Scan for the cell matching the given text and deliver its (X, Y) coordinate at center. 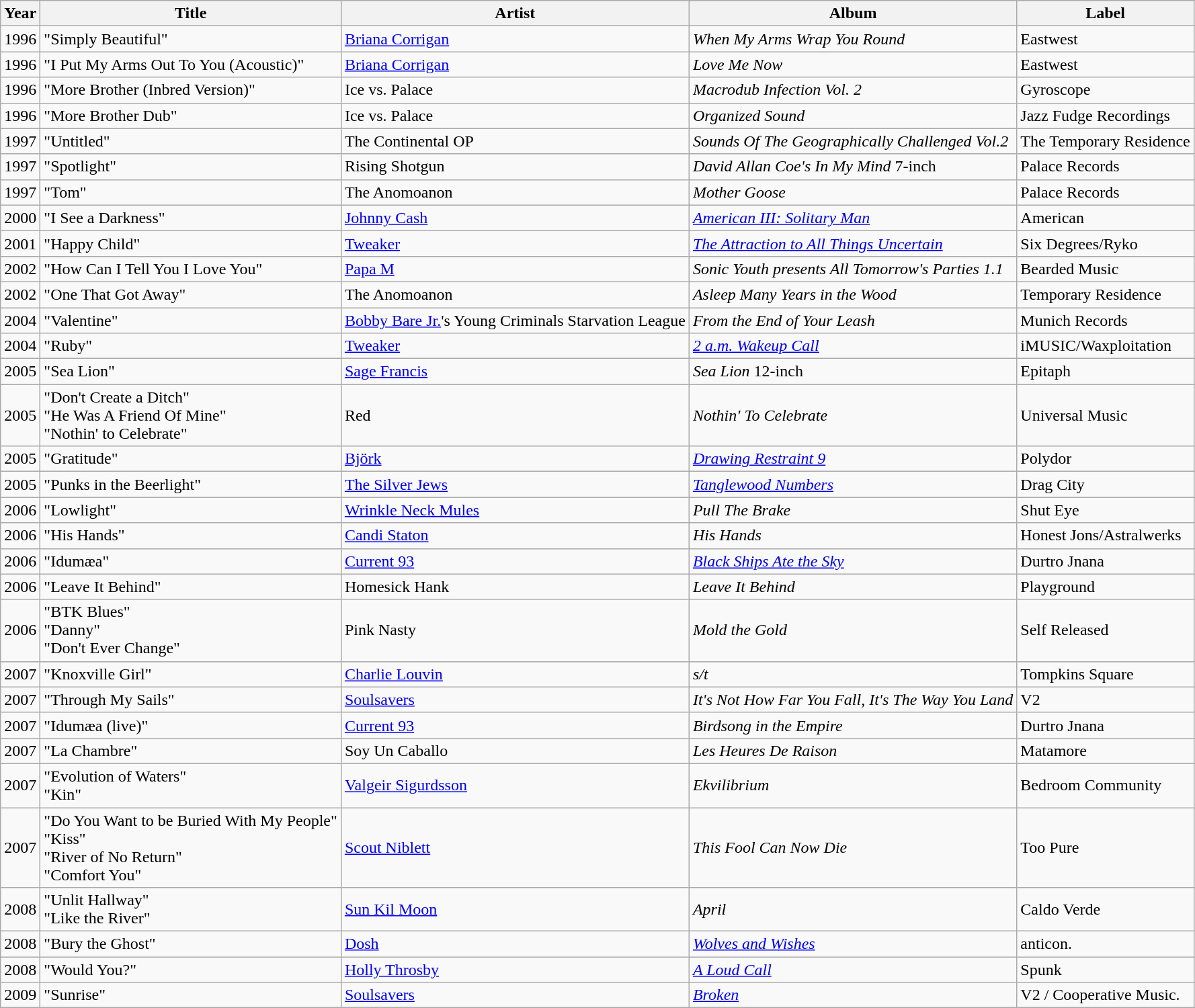
Mold the Gold (852, 630)
Epitaph (1106, 372)
"How Can I Tell You I Love You" (191, 269)
"Ruby" (191, 346)
Tompkins Square (1106, 674)
Universal Music (1106, 415)
"Don't Create a Ditch""He Was A Friend Of Mine""Nothin' to Celebrate" (191, 415)
Macrodub Infection Vol. 2 (852, 90)
Tanglewood Numbers (852, 485)
Bobby Bare Jr.'s Young Criminals Starvation League (515, 321)
Charlie Louvin (515, 674)
Artist (515, 13)
"Do You Want to be Buried With My People""Kiss""River of No Return""Comfort You" (191, 848)
Johnny Cash (515, 218)
Björk (515, 459)
Album (852, 13)
American (1106, 218)
V2 (1106, 700)
"Spotlight" (191, 167)
Title (191, 13)
Dosh (515, 944)
When My Arms Wrap You Round (852, 39)
This Fool Can Now Die (852, 848)
Holly Throsby (515, 970)
Nothin' To Celebrate (852, 415)
Mother Goose (852, 192)
2 a.m. Wakeup Call (852, 346)
"Valentine" (191, 321)
Too Pure (1106, 848)
Drawing Restraint 9 (852, 459)
"Untitled" (191, 141)
Les Heures De Raison (852, 751)
2009 (20, 995)
"Idumæa (live)" (191, 725)
Sage Francis (515, 372)
Drag City (1106, 485)
s/t (852, 674)
V2 / Cooperative Music. (1106, 995)
A Loud Call (852, 970)
"I Put My Arms Out To You (Acoustic)" (191, 65)
Matamore (1106, 751)
"Simply Beautiful" (191, 39)
iMUSIC/Waxploitation (1106, 346)
anticon. (1106, 944)
American III: Solitary Man (852, 218)
"La Chambre" (191, 751)
Papa M (515, 269)
Soy Un Caballo (515, 751)
It's Not How Far You Fall, It's The Way You Land (852, 700)
Honest Jons/Astralwerks (1106, 536)
Bearded Music (1106, 269)
Leave It Behind (852, 587)
Year (20, 13)
The Attraction to All Things Uncertain (852, 243)
"Happy Child" (191, 243)
"Tom" (191, 192)
"Lowlight" (191, 510)
Temporary Residence (1106, 294)
Self Released (1106, 630)
"Through My Sails" (191, 700)
"Gratitude" (191, 459)
"Bury the Ghost" (191, 944)
Ekvilibrium (852, 785)
"More Brother (Inbred Version)" (191, 90)
Broken (852, 995)
Red (515, 415)
Sea Lion 12-inch (852, 372)
"More Brother Dub" (191, 116)
"Evolution of Waters""Kin" (191, 785)
Homesick Hank (515, 587)
Gyroscope (1106, 90)
Shut Eye (1106, 510)
Jazz Fudge Recordings (1106, 116)
The Continental OP (515, 141)
"Idumæa" (191, 561)
"Unlit Hallway""Like the River" (191, 910)
Valgeir Sigurdsson (515, 785)
April (852, 910)
The Temporary Residence (1106, 141)
Organized Sound (852, 116)
"BTK Blues""Danny""Don't Ever Change" (191, 630)
Polydor (1106, 459)
Bedroom Community (1106, 785)
"Would You?" (191, 970)
The Silver Jews (515, 485)
Sun Kil Moon (515, 910)
"Sea Lion" (191, 372)
His Hands (852, 536)
Munich Records (1106, 321)
"Punks in the Beerlight" (191, 485)
"His Hands" (191, 536)
Pink Nasty (515, 630)
Sonic Youth presents All Tomorrow's Parties 1.1 (852, 269)
Love Me Now (852, 65)
David Allan Coe's In My Mind 7-inch (852, 167)
Pull The Brake (852, 510)
Sounds Of The Geographically Challenged Vol.2 (852, 141)
Label (1106, 13)
Rising Shotgun (515, 167)
Playground (1106, 587)
Scout Niblett (515, 848)
"Knoxville Girl" (191, 674)
2000 (20, 218)
Wrinkle Neck Mules (515, 510)
Wolves and Wishes (852, 944)
Caldo Verde (1106, 910)
Six Degrees/Ryko (1106, 243)
Spunk (1106, 970)
Candi Staton (515, 536)
Birdsong in the Empire (852, 725)
Asleep Many Years in the Wood (852, 294)
Black Ships Ate the Sky (852, 561)
"I See a Darkness" (191, 218)
"Leave It Behind" (191, 587)
"One That Got Away" (191, 294)
From the End of Your Leash (852, 321)
"Sunrise" (191, 995)
2001 (20, 243)
